From the cell containing the given text, extract its center point as [x, y] coordinate. 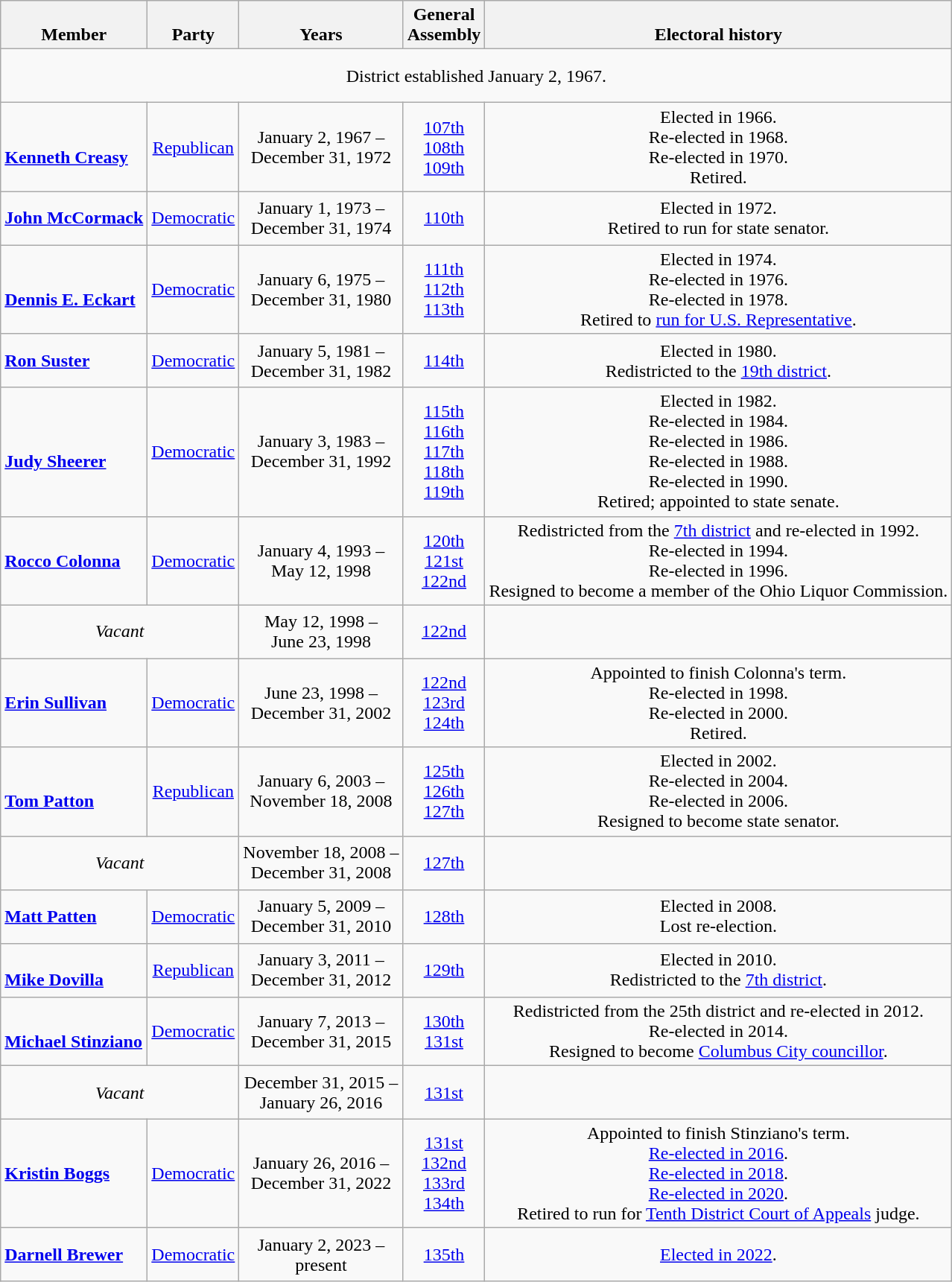
January 2, 2023 –present [321, 1254]
GeneralAssembly [444, 25]
January 4, 1993 –May 12, 1998 [321, 560]
Rocco Colonna [74, 560]
125th126th127th [444, 791]
Years [321, 25]
131st132nd133rd134th [444, 1173]
Party [194, 25]
Elected in 1974.Re-elected in 1976.Re-elected in 1978.Retired to run for U.S. Representative. [718, 289]
122nd123rd124th [444, 703]
Appointed to finish Colonna's term.Re-elected in 1998.Re-elected in 2000.Retired. [718, 703]
Dennis E. Eckart [74, 289]
Michael Stinziano [74, 1031]
Electoral history [718, 25]
January 1, 1973 –December 31, 1974 [321, 218]
Elected in 2010.Redistricted to the 7th district. [718, 970]
107th108th109th [444, 147]
January 6, 2003 –November 18, 2008 [321, 791]
Darnell Brewer [74, 1254]
110th [444, 218]
January 26, 2016 –December 31, 2022 [321, 1173]
December 31, 2015 –January 26, 2016 [321, 1092]
131st [444, 1092]
Elected in 2022. [718, 1254]
Judy Sheerer [74, 451]
January 6, 1975 –December 31, 1980 [321, 289]
November 18, 2008 –December 31, 2008 [321, 863]
Mike Dovilla [74, 970]
Matt Patten [74, 916]
District established January 2, 1967. [477, 76]
130th131st [444, 1031]
Ron Suster [74, 361]
June 23, 1998 –December 31, 2002 [321, 703]
Elected in 1980.Redistricted to the 19th district. [718, 361]
114th [444, 361]
Member [74, 25]
Erin Sullivan [74, 703]
135th [444, 1254]
Elected in 1972.Retired to run for state senator. [718, 218]
Kristin Boggs [74, 1173]
January 3, 2011 –December 31, 2012 [321, 970]
January 2, 1967 –December 31, 1972 [321, 147]
May 12, 1998 –June 23, 1998 [321, 632]
115th116th117th118th119th [444, 451]
John McCormack [74, 218]
Elected in 2002.Re-elected in 2004.Re-elected in 2006.Resigned to become state senator. [718, 791]
Elected in 2008.Lost re-election. [718, 916]
128th [444, 916]
January 7, 2013 –December 31, 2015 [321, 1031]
120th121st122nd [444, 560]
Redistricted from the 25th district and re-elected in 2012.Re-elected in 2014.Resigned to become Columbus City councillor. [718, 1031]
129th [444, 970]
122nd [444, 632]
January 5, 1981 –December 31, 1982 [321, 361]
111th112th113th [444, 289]
Elected in 1982.Re-elected in 1984.Re-elected in 1986.Re-elected in 1988.Re-elected in 1990.Retired; appointed to state senate. [718, 451]
127th [444, 863]
January 5, 2009 –December 31, 2010 [321, 916]
January 3, 1983 –December 31, 1992 [321, 451]
Elected in 1966.Re-elected in 1968.Re-elected in 1970.Retired. [718, 147]
Kenneth Creasy [74, 147]
Tom Patton [74, 791]
